Output the [x, y] coordinate of the center of the cell containing the given text.  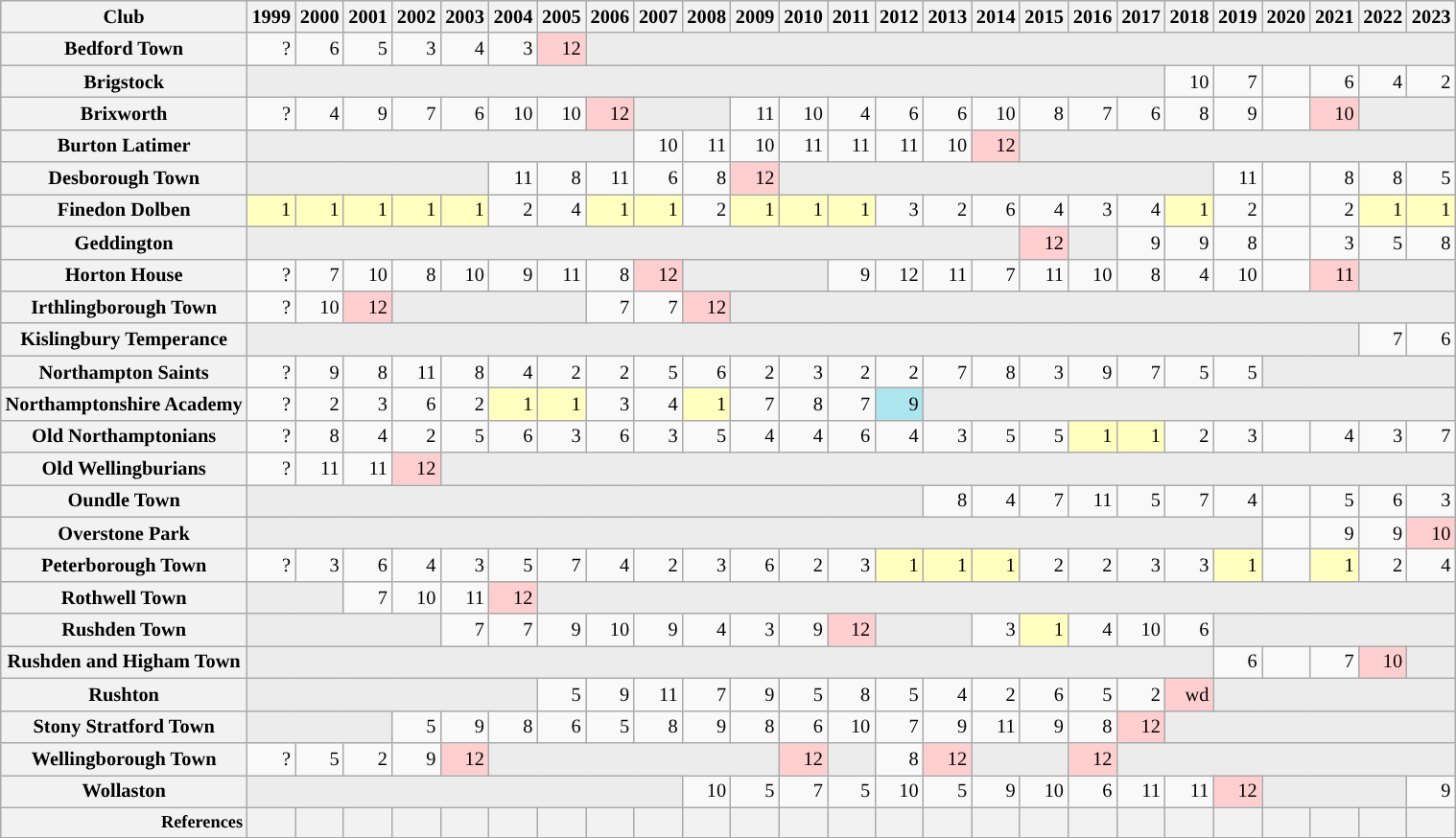
Brixworth [125, 113]
2003 [464, 16]
Old Wellingburians [125, 469]
Old Northamptonians [125, 436]
Northampton Saints [125, 372]
Club [125, 16]
2004 [513, 16]
2019 [1237, 16]
2015 [1044, 16]
2007 [658, 16]
2010 [803, 16]
2011 [852, 16]
2002 [416, 16]
Brigstock [125, 81]
2020 [1286, 16]
2017 [1140, 16]
Wollaston [125, 791]
Wellingborough Town [125, 758]
2013 [948, 16]
2018 [1189, 16]
2006 [610, 16]
Oundle Town [125, 500]
References [125, 823]
2001 [367, 16]
Stony Stratford Town [125, 727]
2021 [1334, 16]
Bedford Town [125, 49]
Rushton [125, 694]
Peterborough Town [125, 565]
Rushden Town [125, 630]
Rushden and Higham Town [125, 662]
2022 [1382, 16]
Overstone Park [125, 533]
2008 [706, 16]
2009 [755, 16]
Horton House [125, 275]
wd [1189, 694]
Finedon Dolben [125, 210]
Desborough Town [125, 178]
Irthlingborough Town [125, 307]
2005 [561, 16]
Rothwell Town [125, 597]
1999 [271, 16]
2014 [996, 16]
2000 [319, 16]
Geddington [125, 243]
Kislingbury Temperance [125, 339]
2016 [1092, 16]
2023 [1431, 16]
Burton Latimer [125, 146]
2012 [899, 16]
Northamptonshire Academy [125, 404]
